Search for the cell housing the specified text and yield its (X, Y) center coordinate. 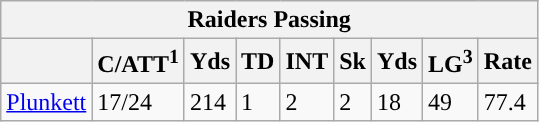
Sk (353, 62)
LG3 (451, 62)
Rate (508, 62)
77.4 (508, 102)
Raiders Passing (270, 20)
Plunkett (46, 102)
1 (258, 102)
TD (258, 62)
INT (307, 62)
C/ATT1 (138, 62)
214 (210, 102)
18 (396, 102)
49 (451, 102)
17/24 (138, 102)
